Pinpoint the cell where the given text exists, returning its (x, y) midpoint coordinate. 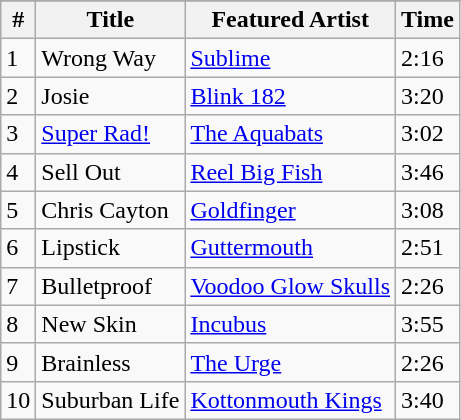
Lipstick (110, 248)
Super Rad! (110, 134)
Suburban Life (110, 400)
9 (18, 362)
7 (18, 286)
Wrong Way (110, 58)
8 (18, 324)
Brainless (110, 362)
2:51 (428, 248)
3:08 (428, 210)
3 (18, 134)
Sell Out (110, 172)
5 (18, 210)
Sublime (290, 58)
10 (18, 400)
6 (18, 248)
The Urge (290, 362)
New Skin (110, 324)
Chris Cayton (110, 210)
Incubus (290, 324)
The Aquabats (290, 134)
3:55 (428, 324)
2 (18, 96)
Kottonmouth Kings (290, 400)
3:20 (428, 96)
# (18, 20)
2:16 (428, 58)
Bulletproof (110, 286)
Guttermouth (290, 248)
3:02 (428, 134)
Reel Big Fish (290, 172)
Title (110, 20)
Blink 182 (290, 96)
Voodoo Glow Skulls (290, 286)
Josie (110, 96)
3:46 (428, 172)
3:40 (428, 400)
1 (18, 58)
Featured Artist (290, 20)
4 (18, 172)
Goldfinger (290, 210)
Time (428, 20)
